Provide the (X, Y) coordinate of the cell's center where the given text is located.  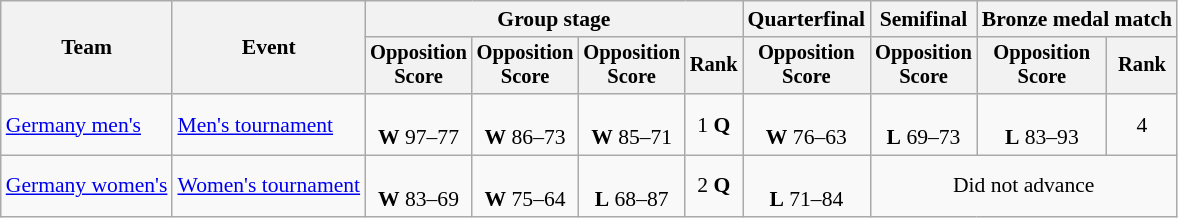
L 69–73 (924, 124)
Men's tournament (268, 124)
L 71–84 (807, 186)
Bronze medal match (1077, 19)
Women's tournament (268, 186)
Group stage (554, 19)
Team (87, 48)
L 83–93 (1042, 124)
W 75–64 (526, 186)
2 Q (714, 186)
L 68–87 (632, 186)
Semifinal (924, 19)
Quarterfinal (807, 19)
Germany men's (87, 124)
Did not advance (1024, 186)
W 97–77 (418, 124)
Germany women's (87, 186)
W 83–69 (418, 186)
1 Q (714, 124)
W 85–71 (632, 124)
Event (268, 48)
W 86–73 (526, 124)
4 (1142, 124)
W 76–63 (807, 124)
